Scan for the cell matching the given text and deliver its (X, Y) coordinate at center. 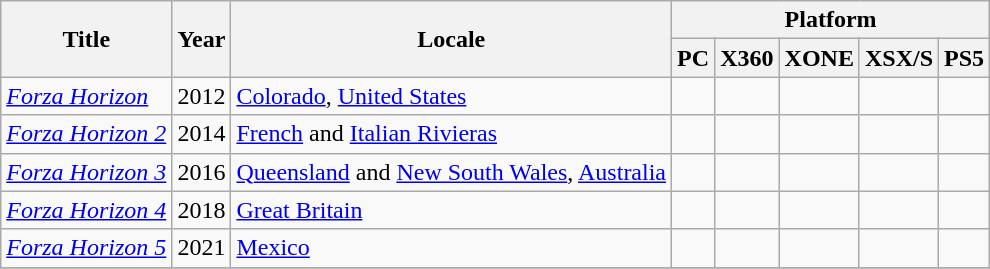
2021 (202, 248)
Queensland and New South Wales, Australia (452, 172)
Great Britain (452, 210)
Platform (831, 20)
Forza Horizon 5 (86, 248)
Forza Horizon (86, 96)
X360 (747, 58)
XONE (819, 58)
Forza Horizon 3 (86, 172)
Mexico (452, 248)
Forza Horizon 2 (86, 134)
French and Italian Rivieras (452, 134)
Colorado, United States (452, 96)
2012 (202, 96)
PS5 (964, 58)
Locale (452, 39)
2014 (202, 134)
2018 (202, 210)
Title (86, 39)
Year (202, 39)
2016 (202, 172)
Forza Horizon 4 (86, 210)
XSX/S (898, 58)
PC (694, 58)
